Find where the given text appears and provide that cell's center as [x, y] coordinate. 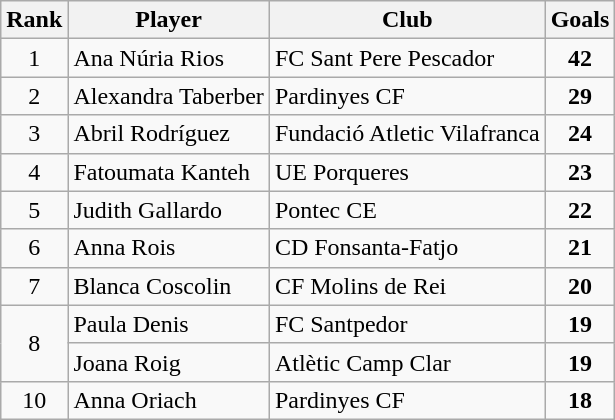
Pontec CE [407, 210]
24 [580, 134]
1 [34, 58]
23 [580, 172]
Fatoumata Kanteh [169, 172]
Goals [580, 20]
FC Sant Pere Pescador [407, 58]
5 [34, 210]
Ana Núria Rios [169, 58]
2 [34, 96]
Abril Rodríguez [169, 134]
Alexandra Taberber [169, 96]
Club [407, 20]
21 [580, 248]
Anna Oriach [169, 400]
18 [580, 400]
4 [34, 172]
CD Fonsanta-Fatjo [407, 248]
UE Porqueres [407, 172]
10 [34, 400]
Blanca Coscolin [169, 286]
6 [34, 248]
42 [580, 58]
29 [580, 96]
Fundació Atletic Vilafranca [407, 134]
Atlètic Camp Clar [407, 362]
8 [34, 343]
Joana Roig [169, 362]
Paula Denis [169, 324]
Player [169, 20]
Rank [34, 20]
CF Molins de Rei [407, 286]
FC Santpedor [407, 324]
7 [34, 286]
Judith Gallardo [169, 210]
20 [580, 286]
Anna Rois [169, 248]
3 [34, 134]
22 [580, 210]
